For the text-containing cell, return its midpoint in [X, Y] coordinate format. 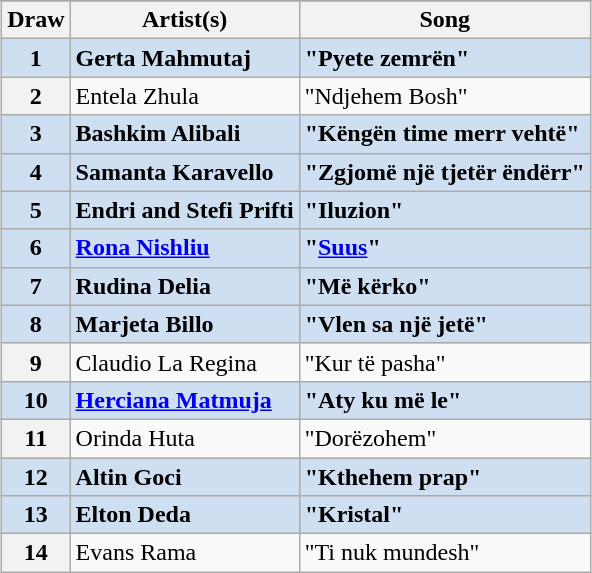
13 [36, 515]
11 [36, 438]
9 [36, 362]
4 [36, 172]
"Ti nuk mundesh" [444, 553]
Elton Deda [184, 515]
"Kur të pasha" [444, 362]
1 [36, 58]
"Vlen sa një jetë" [444, 324]
10 [36, 400]
12 [36, 477]
3 [36, 134]
Evans Rama [184, 553]
Artist(s) [184, 20]
Gerta Mahmutaj [184, 58]
Claudio La Regina [184, 362]
7 [36, 286]
Rona Nishliu [184, 248]
Altin Goci [184, 477]
Herciana Matmuja [184, 400]
5 [36, 210]
Draw [36, 20]
"Ndjehem Bosh" [444, 96]
"Këngën time merr vehtë" [444, 134]
14 [36, 553]
Rudina Delia [184, 286]
"Aty ku më le" [444, 400]
Entela Zhula [184, 96]
2 [36, 96]
"Kristal" [444, 515]
Samanta Karavello [184, 172]
8 [36, 324]
Song [444, 20]
6 [36, 248]
"Iluzion" [444, 210]
"Suus" [444, 248]
Bashkim Alibali [184, 134]
"Pyete zemrën" [444, 58]
"Zgjomë një tjetër ëndërr" [444, 172]
Marjeta Billo [184, 324]
"Më kërko" [444, 286]
Endri and Stefi Prifti [184, 210]
Orinda Huta [184, 438]
"Kthehem prap" [444, 477]
"Dorëzohem" [444, 438]
